Scan for the cell matching the given text and deliver its [X, Y] coordinate at center. 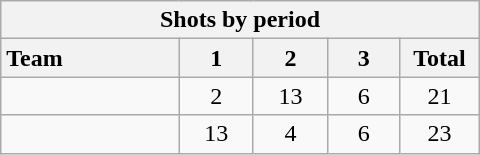
23 [440, 134]
4 [290, 134]
21 [440, 96]
3 [364, 58]
Team [90, 58]
Shots by period [240, 20]
1 [216, 58]
Total [440, 58]
